Detect which cell encompasses the target text, then output its (x, y) center coordinate. 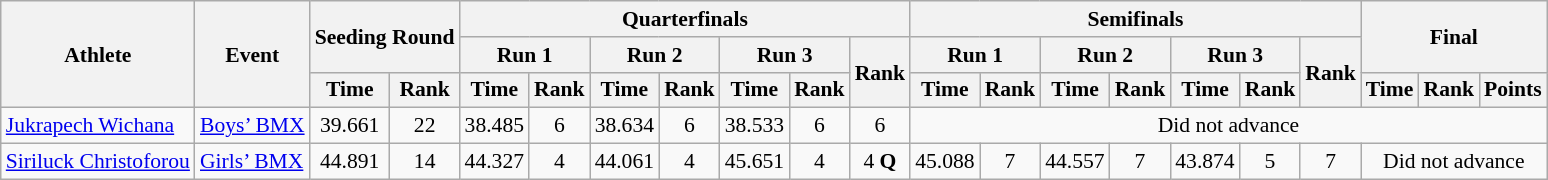
Siriluck Christoforou (98, 162)
Boys’ BMX (252, 126)
Points (1513, 90)
44.061 (624, 162)
39.661 (350, 126)
5 (1270, 162)
Jukrapech Wichana (98, 126)
Semifinals (1136, 19)
38.634 (624, 126)
Seeding Round (385, 36)
44.557 (1074, 162)
Quarterfinals (686, 19)
Event (252, 54)
45.651 (754, 162)
Girls’ BMX (252, 162)
22 (425, 126)
Final (1454, 36)
14 (425, 162)
44.327 (494, 162)
Athlete (98, 54)
4 Q (880, 162)
45.088 (944, 162)
43.874 (1204, 162)
38.485 (494, 126)
44.891 (350, 162)
38.533 (754, 126)
